Determine the (x, y) coordinate at the center of the cell enclosing the given text.  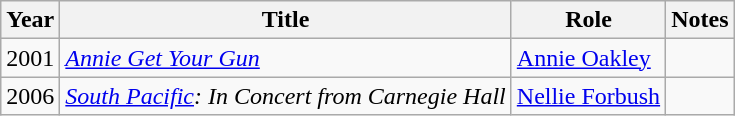
2006 (30, 96)
Notes (700, 20)
South Pacific: In Concert from Carnegie Hall (286, 96)
Title (286, 20)
Role (588, 20)
2001 (30, 58)
Nellie Forbush (588, 96)
Year (30, 20)
Annie Get Your Gun (286, 58)
Annie Oakley (588, 58)
